Output the [x, y] coordinate of the center of the cell containing the given text.  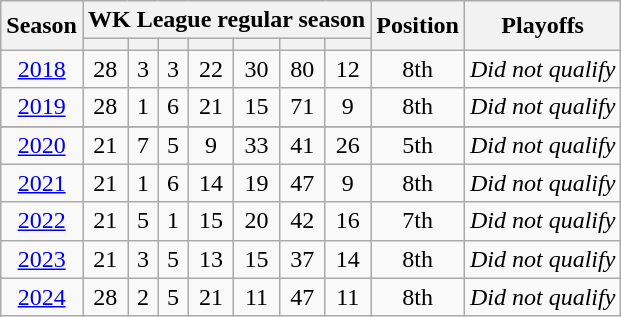
Position [418, 26]
2024 [42, 297]
Season [42, 26]
37 [302, 259]
2022 [42, 221]
2020 [42, 145]
30 [257, 69]
80 [302, 69]
33 [257, 145]
12 [348, 69]
2019 [42, 107]
WK League regular season [226, 20]
5th [418, 145]
20 [257, 221]
71 [302, 107]
13 [211, 259]
7th [418, 221]
16 [348, 221]
19 [257, 183]
26 [348, 145]
2021 [42, 183]
42 [302, 221]
2 [143, 297]
Playoffs [542, 26]
7 [143, 145]
2018 [42, 69]
22 [211, 69]
2023 [42, 259]
41 [302, 145]
